Determine the (X, Y) coordinate at the center of the cell enclosing the given text.  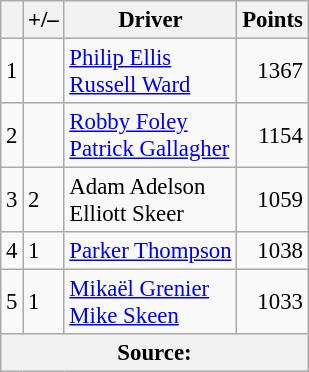
Points (272, 20)
Robby Foley Patrick Gallagher (150, 136)
+/– (44, 20)
1154 (272, 136)
1367 (272, 72)
1033 (272, 302)
4 (12, 251)
1038 (272, 251)
Philip Ellis Russell Ward (150, 72)
1059 (272, 200)
Driver (150, 20)
Parker Thompson (150, 251)
Adam Adelson Elliott Skeer (150, 200)
Source: (154, 353)
5 (12, 302)
3 (12, 200)
Mikaël Grenier Mike Skeen (150, 302)
